Return (x, y) of the center of cell containing provided text 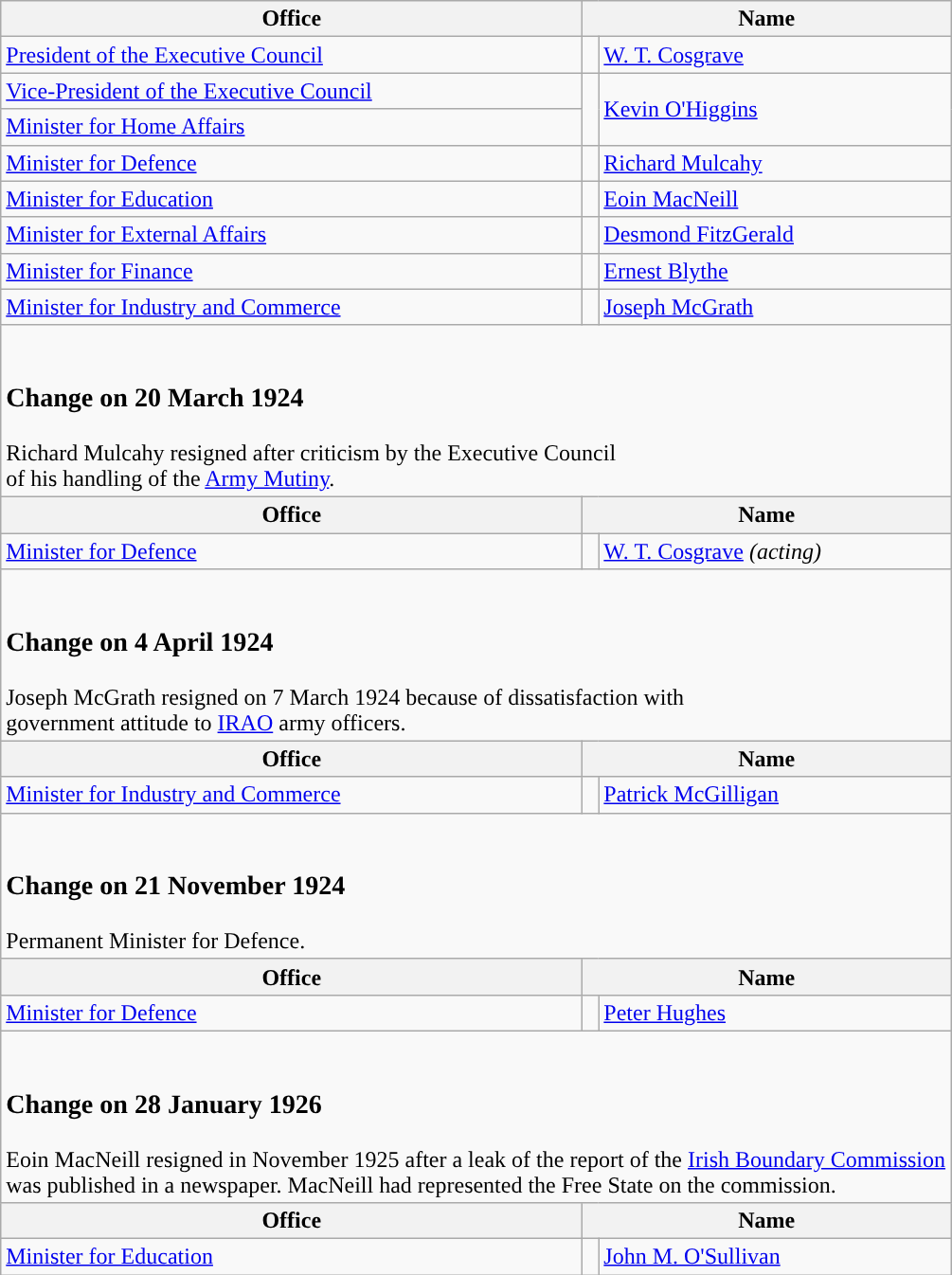
Peter Hughes (775, 1013)
W. T. Cosgrave (775, 55)
Desmond FitzGerald (775, 235)
W. T. Cosgrave (acting) (775, 551)
Patrick McGilligan (775, 795)
Kevin O'Higgins (775, 109)
Ernest Blythe (775, 271)
Change on 20 March 1924Richard Mulcahy resigned after criticism by the Executive Councilof his handling of the Army Mutiny. (476, 411)
Change on 4 April 1924Joseph McGrath resigned on 7 March 1924 because of dissatisfaction withgovernment attitude to IRAO army officers. (476, 655)
Vice-President of the Executive Council (292, 91)
Minister for External Affairs (292, 235)
John M. O'Sullivan (775, 1257)
Eoin MacNeill (775, 199)
Richard Mulcahy (775, 163)
Joseph McGrath (775, 307)
Minister for Finance (292, 271)
Minister for Home Affairs (292, 127)
President of the Executive Council (292, 55)
Change on 21 November 1924Permanent Minister for Defence. (476, 886)
